Find where the given text appears and provide that cell's center as [X, Y] coordinate. 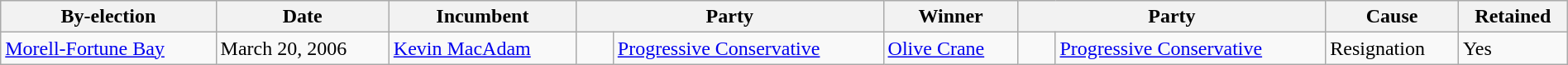
Date [303, 17]
Resignation [1393, 48]
Morell-Fortune Bay [108, 48]
Incumbent [482, 17]
Retained [1513, 17]
Olive Crane [951, 48]
Winner [951, 17]
Cause [1393, 17]
Yes [1513, 48]
By-election [108, 17]
Kevin MacAdam [482, 48]
March 20, 2006 [303, 48]
